Provide the (x, y) coordinate of the cell's center where the given text is located.  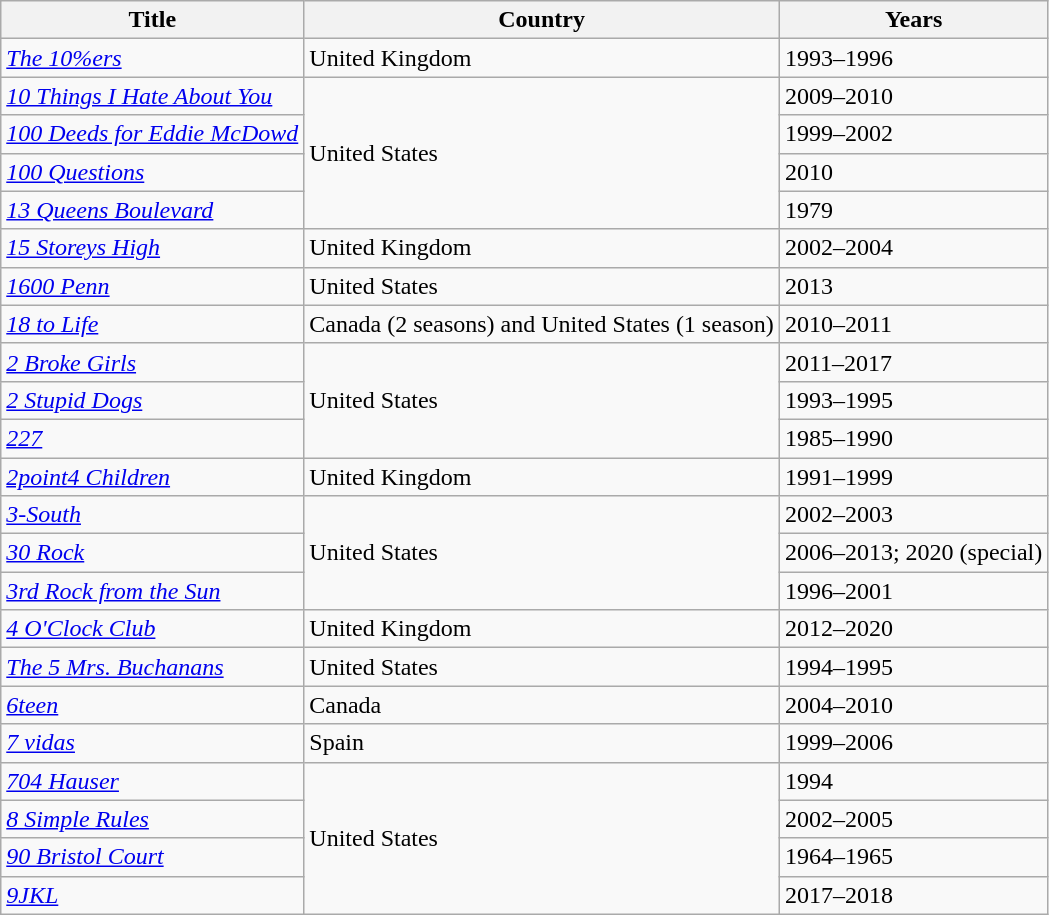
1993–1996 (913, 58)
Canada (542, 705)
10 Things I Hate About You (152, 96)
18 to Life (152, 324)
Canada (2 seasons) and United States (1 season) (542, 324)
3rd Rock from the Sun (152, 591)
Spain (542, 743)
1993–1995 (913, 400)
7 vidas (152, 743)
2 Stupid Dogs (152, 400)
6teen (152, 705)
13 Queens Boulevard (152, 210)
1994 (913, 781)
1600 Penn (152, 286)
100 Questions (152, 172)
2010–2011 (913, 324)
1999–2006 (913, 743)
2004–2010 (913, 705)
4 O'Clock Club (152, 629)
2012–2020 (913, 629)
8 Simple Rules (152, 819)
3-South (152, 515)
2002–2003 (913, 515)
1999–2002 (913, 134)
2 Broke Girls (152, 362)
2009–2010 (913, 96)
2013 (913, 286)
Years (913, 20)
1994–1995 (913, 667)
2002–2004 (913, 248)
704 Hauser (152, 781)
2011–2017 (913, 362)
1985–1990 (913, 438)
1991–1999 (913, 477)
1979 (913, 210)
2017–2018 (913, 895)
1964–1965 (913, 857)
1996–2001 (913, 591)
Country (542, 20)
30 Rock (152, 553)
227 (152, 438)
The 5 Mrs. Buchanans (152, 667)
2006–2013; 2020 (special) (913, 553)
Title (152, 20)
15 Storeys High (152, 248)
2point4 Children (152, 477)
The 10%ers (152, 58)
9JKL (152, 895)
2010 (913, 172)
90 Bristol Court (152, 857)
100 Deeds for Eddie McDowd (152, 134)
2002–2005 (913, 819)
